Detect which cell encompasses the target text, then output its (X, Y) center coordinate. 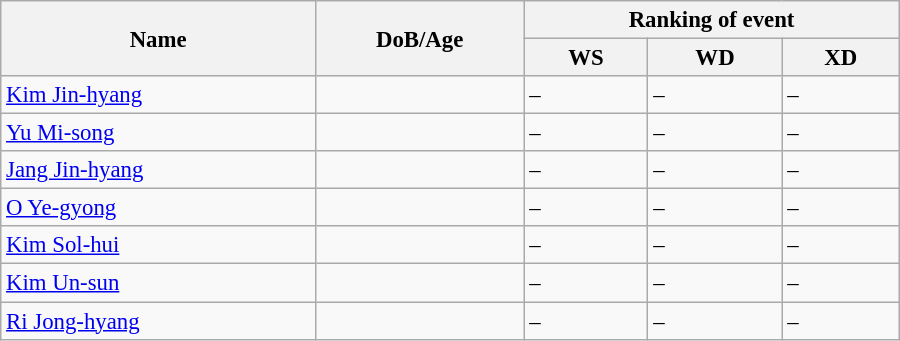
Jang Jin-hyang (158, 170)
O Ye-gyong (158, 208)
XD (840, 58)
Yu Mi-song (158, 133)
Kim Sol-hui (158, 245)
Ranking of event (712, 20)
WS (586, 58)
WD (715, 58)
Ri Jong-hyang (158, 321)
Kim Un-sun (158, 283)
Name (158, 38)
DoB/Age (419, 38)
Kim Jin-hyang (158, 95)
